For the text-containing cell, return its midpoint in [X, Y] coordinate format. 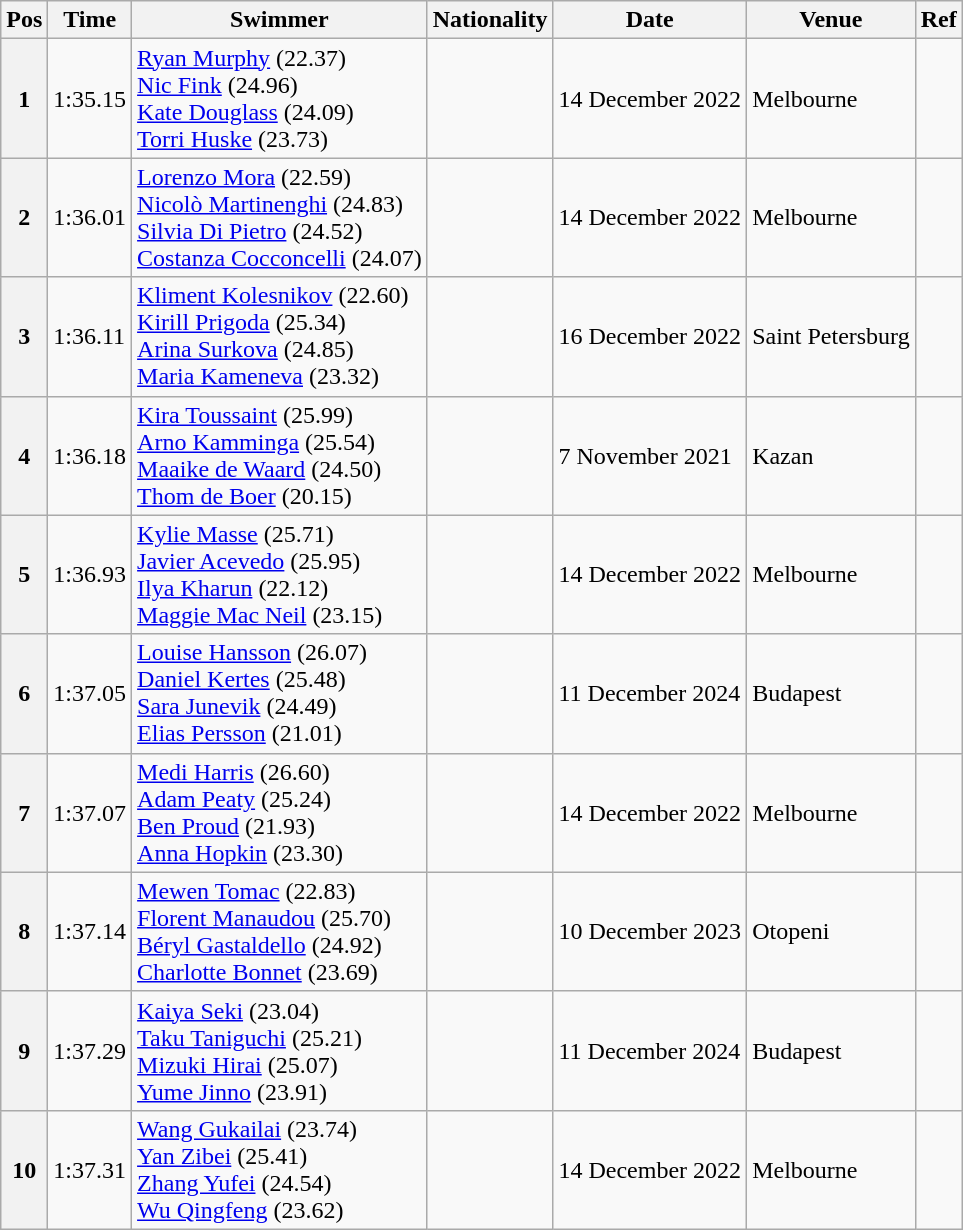
Medi Harris (26.60)Adam Peaty (25.24)Ben Proud (21.93)Anna Hopkin (23.30) [280, 812]
2 [24, 218]
1:36.11 [90, 336]
1:35.15 [90, 98]
16 December 2022 [650, 336]
Ref [938, 20]
Date [650, 20]
1:37.31 [90, 1170]
9 [24, 1050]
Kylie Masse (25.71)Javier Acevedo (25.95)Ilya Kharun (22.12)Maggie Mac Neil (23.15) [280, 574]
Nationality [490, 20]
10 [24, 1170]
3 [24, 336]
7 November 2021 [650, 456]
Kira Toussaint (25.99)Arno Kamminga (25.54)Maaike de Waard (24.50)Thom de Boer (20.15) [280, 456]
Louise Hansson (26.07)Daniel Kertes (25.48)Sara Junevik (24.49)Elias Persson (21.01) [280, 694]
Swimmer [280, 20]
1:37.07 [90, 812]
Kaiya Seki (23.04)Taku Taniguchi (25.21)Mizuki Hirai (25.07)Yume Jinno (23.91) [280, 1050]
Lorenzo Mora (22.59)Nicolò Martinenghi (24.83)Silvia Di Pietro (24.52)Costanza Cocconcelli (24.07) [280, 218]
Mewen Tomac (22.83)Florent Manaudou (25.70)Béryl Gastaldello (24.92)Charlotte Bonnet (23.69) [280, 932]
10 December 2023 [650, 932]
Otopeni [832, 932]
1:37.05 [90, 694]
Ryan Murphy (22.37)Nic Fink (24.96)Kate Douglass (24.09)Torri Huske (23.73) [280, 98]
6 [24, 694]
Pos [24, 20]
Venue [832, 20]
Kazan [832, 456]
1:36.01 [90, 218]
8 [24, 932]
1:37.29 [90, 1050]
Time [90, 20]
Kliment Kolesnikov (22.60)Kirill Prigoda (25.34)Arina Surkova (24.85)Maria Kameneva (23.32) [280, 336]
1:37.14 [90, 932]
Saint Petersburg [832, 336]
Wang Gukailai (23.74)Yan Zibei (25.41)Zhang Yufei (24.54)Wu Qingfeng (23.62) [280, 1170]
1:36.18 [90, 456]
7 [24, 812]
1:36.93 [90, 574]
1 [24, 98]
4 [24, 456]
5 [24, 574]
